From the cell containing the given text, extract its center point as [X, Y] coordinate. 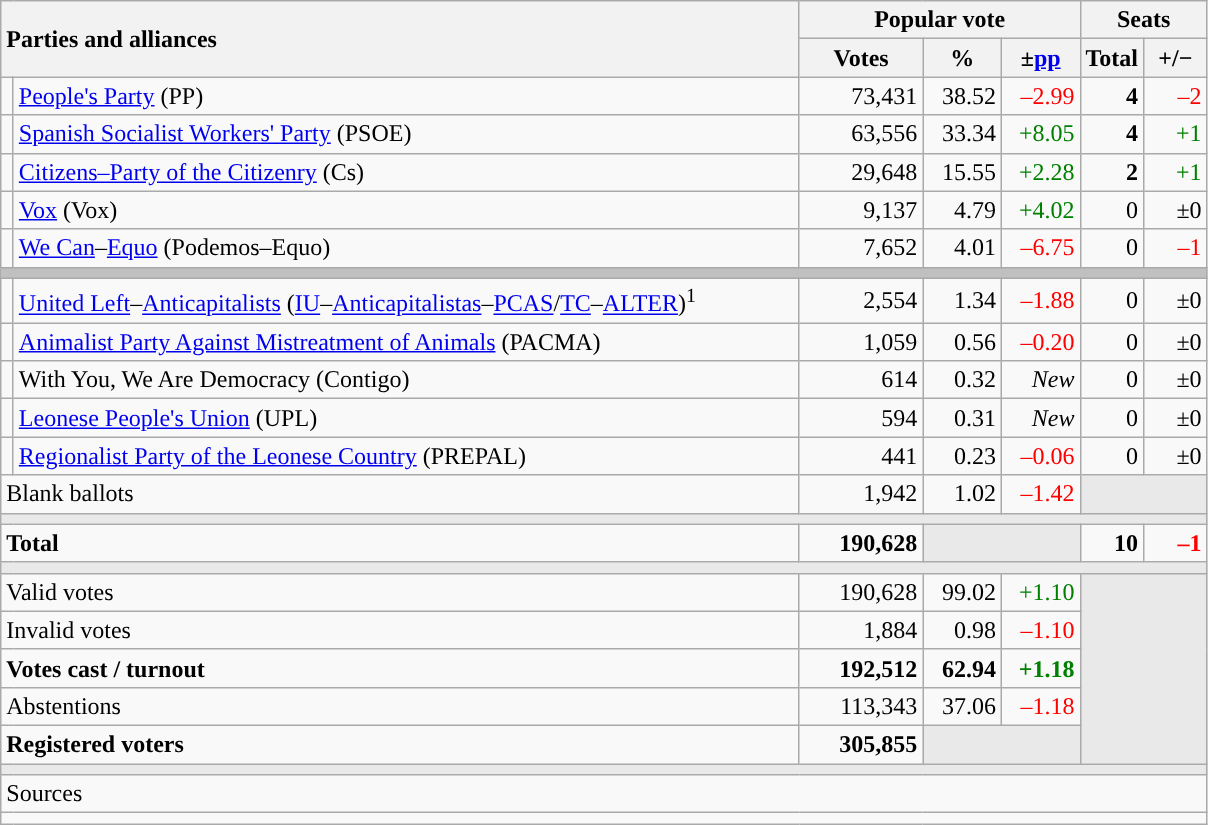
1,884 [861, 630]
Popular vote [940, 20]
4.01 [962, 248]
305,855 [861, 745]
38.52 [962, 96]
We Can–Equo (Podemos–Equo) [406, 248]
7,652 [861, 248]
441 [861, 456]
–2 [1176, 96]
Regionalist Party of the Leonese Country (PREPAL) [406, 456]
1,942 [861, 494]
With You, We Are Democracy (Contigo) [406, 380]
+2.28 [1040, 172]
594 [861, 418]
Votes cast / turnout [400, 668]
63,556 [861, 134]
–2.99 [1040, 96]
Valid votes [400, 592]
+1.18 [1040, 668]
Spanish Socialist Workers' Party (PSOE) [406, 134]
0.98 [962, 630]
2 [1112, 172]
73,431 [861, 96]
–0.20 [1040, 342]
Seats [1144, 20]
0.32 [962, 380]
113,343 [861, 706]
37.06 [962, 706]
Leonese People's Union (UPL) [406, 418]
+4.02 [1040, 210]
62.94 [962, 668]
Votes [861, 58]
614 [861, 380]
2,554 [861, 300]
0.23 [962, 456]
Citizens–Party of the Citizenry (Cs) [406, 172]
Blank ballots [400, 494]
9,137 [861, 210]
29,648 [861, 172]
–1.18 [1040, 706]
–1.42 [1040, 494]
1.34 [962, 300]
99.02 [962, 592]
4.79 [962, 210]
–0.06 [1040, 456]
Parties and alliances [400, 39]
Sources [604, 794]
+/− [1176, 58]
–1.10 [1040, 630]
–1.88 [1040, 300]
+1.10 [1040, 592]
0.31 [962, 418]
1.02 [962, 494]
Invalid votes [400, 630]
192,512 [861, 668]
1,059 [861, 342]
Animalist Party Against Mistreatment of Animals (PACMA) [406, 342]
0.56 [962, 342]
People's Party (PP) [406, 96]
Abstentions [400, 706]
–6.75 [1040, 248]
% [962, 58]
Vox (Vox) [406, 210]
15.55 [962, 172]
33.34 [962, 134]
+8.05 [1040, 134]
Registered voters [400, 745]
10 [1112, 543]
±pp [1040, 58]
United Left–Anticapitalists (IU–Anticapitalistas–PCAS/TC–ALTER)1 [406, 300]
